Scan for the cell matching the given text and deliver its [X, Y] coordinate at center. 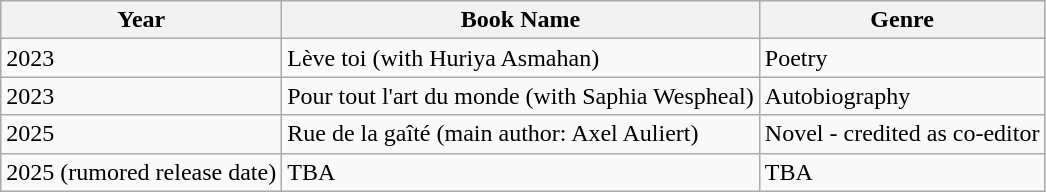
2025 (rumored release date) [142, 172]
Lève toi (with Huriya Asmahan) [521, 58]
Autobiography [902, 96]
Pour tout l'art du monde (with Saphia Wespheal) [521, 96]
Genre [902, 20]
Rue de la gaîté (main author: Axel Auliert) [521, 134]
Year [142, 20]
Novel - credited as co-editor [902, 134]
2025 [142, 134]
Book Name [521, 20]
Poetry [902, 58]
